Output the (x, y) coordinate of the center of the cell containing the given text.  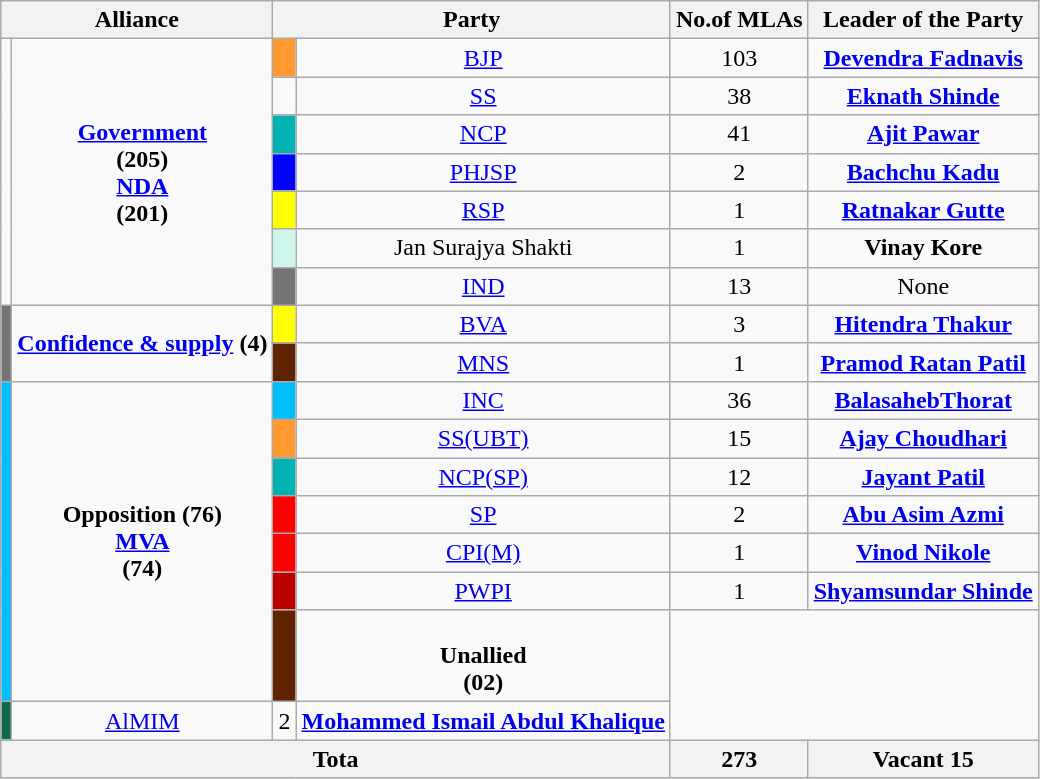
Hitendra Thakur (923, 324)
MNS (483, 362)
15 (739, 438)
273 (739, 759)
SP (483, 515)
CPI(M) (483, 553)
BJP (483, 58)
Devendra Fadnavis (923, 58)
No.of MLAs (739, 20)
PWPI (483, 591)
Alliance (137, 20)
AlMIM (142, 721)
Ratnakar Gutte (923, 210)
38 (739, 96)
RSP (483, 210)
Ajay Choudhari (923, 438)
36 (739, 400)
Government(205)NDA(201) (142, 172)
Party (472, 20)
Shyamsundar Shinde (923, 591)
Eknath Shinde (923, 96)
Opposition (76)MVA(74) (142, 541)
12 (739, 477)
BVA (483, 324)
IND (483, 286)
SS (483, 96)
PHJSP (483, 172)
Unallied(02) (483, 656)
103 (739, 58)
Mohammed Ismail Abdul Khalique (483, 721)
Vacant 15 (923, 759)
Jan Surajya Shakti (483, 248)
NCP (483, 134)
Vinay Kore (923, 248)
NCP(SP) (483, 477)
Leader of the Party (923, 20)
41 (739, 134)
13 (739, 286)
BalasahebThorat (923, 400)
Abu Asim Azmi (923, 515)
Pramod Ratan Patil (923, 362)
Vinod Nikole (923, 553)
SS(UBT) (483, 438)
Confidence & supply (4) (142, 343)
Ajit Pawar (923, 134)
Tota (336, 759)
Jayant Patil (923, 477)
Bachchu Kadu (923, 172)
INC (483, 400)
3 (739, 324)
None (923, 286)
